Find where the given text appears and provide that cell's center as (x, y) coordinate. 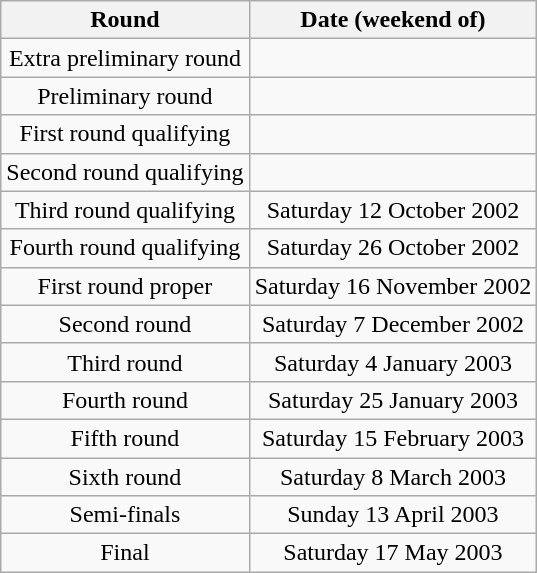
Saturday 8 March 2003 (393, 477)
First round qualifying (125, 134)
Saturday 16 November 2002 (393, 286)
Saturday 12 October 2002 (393, 210)
Third round qualifying (125, 210)
Extra preliminary round (125, 58)
Third round (125, 362)
Fifth round (125, 438)
Sunday 13 April 2003 (393, 515)
Preliminary round (125, 96)
Sixth round (125, 477)
Date (weekend of) (393, 20)
First round proper (125, 286)
Saturday 26 October 2002 (393, 248)
Second round qualifying (125, 172)
Fourth round (125, 400)
Saturday 15 February 2003 (393, 438)
Saturday 7 December 2002 (393, 324)
Saturday 4 January 2003 (393, 362)
Fourth round qualifying (125, 248)
Final (125, 553)
Semi-finals (125, 515)
Second round (125, 324)
Saturday 25 January 2003 (393, 400)
Round (125, 20)
Saturday 17 May 2003 (393, 553)
